Scan for the cell matching the given text and deliver its (x, y) coordinate at center. 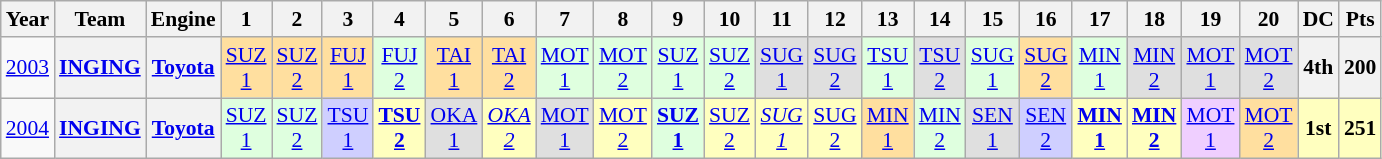
2 (298, 19)
13 (888, 19)
4th (1318, 68)
15 (992, 19)
17 (1099, 19)
FUJ2 (399, 68)
19 (1210, 19)
DC (1318, 19)
12 (834, 19)
Engine (184, 19)
OKA2 (508, 128)
20 (1269, 19)
Team (100, 19)
TAI2 (508, 68)
2003 (28, 68)
SEN1 (992, 128)
11 (782, 19)
4 (399, 19)
FUJ1 (348, 68)
TAI1 (454, 68)
Pts (1360, 19)
SEN2 (1046, 128)
10 (730, 19)
1st (1318, 128)
OKA1 (454, 128)
18 (1154, 19)
2004 (28, 128)
200 (1360, 68)
1 (246, 19)
5 (454, 19)
251 (1360, 128)
3 (348, 19)
14 (940, 19)
16 (1046, 19)
6 (508, 19)
8 (623, 19)
Year (28, 19)
9 (678, 19)
7 (565, 19)
